Find where the given text appears and provide that cell's center as [x, y] coordinate. 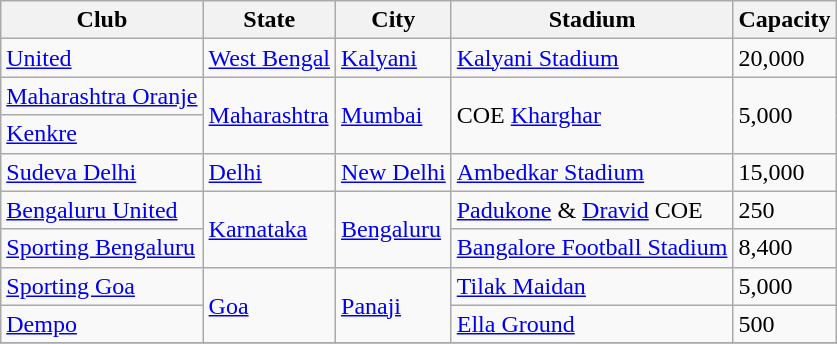
Sudeva Delhi [102, 172]
500 [784, 324]
City [394, 20]
Dempo [102, 324]
Kalyani [394, 58]
Bengaluru [394, 229]
Tilak Maidan [592, 286]
Stadium [592, 20]
Mumbai [394, 115]
Goa [269, 305]
15,000 [784, 172]
8,400 [784, 248]
Bengaluru United [102, 210]
Karnataka [269, 229]
Ella Ground [592, 324]
Delhi [269, 172]
Maharashtra [269, 115]
Capacity [784, 20]
20,000 [784, 58]
New Delhi [394, 172]
Sporting Goa [102, 286]
State [269, 20]
Club [102, 20]
United [102, 58]
Kalyani Stadium [592, 58]
Sporting Bengaluru [102, 248]
Kenkre [102, 134]
West Bengal [269, 58]
COE Kharghar [592, 115]
250 [784, 210]
Padukone & Dravid COE [592, 210]
Panaji [394, 305]
Ambedkar Stadium [592, 172]
Bangalore Football Stadium [592, 248]
Maharashtra Oranje [102, 96]
